Return [X, Y] of the center of cell containing provided text 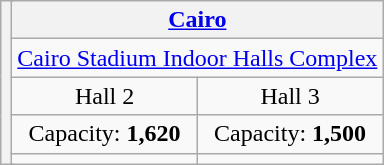
Capacity: 1,500 [290, 134]
Capacity: 1,620 [105, 134]
Cairo Stadium Indoor Halls Complex [198, 58]
Hall 2 [105, 96]
Hall 3 [290, 96]
Cairo [198, 20]
